Identify which cell holds the provided text, then report its (x, y) central coordinate. 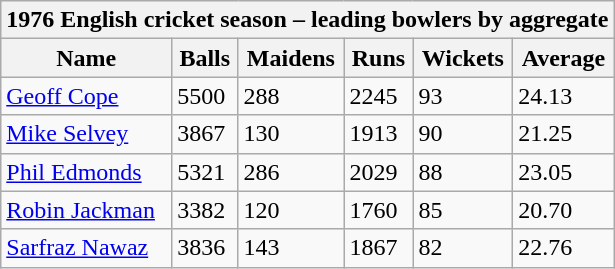
1976 English cricket season – leading bowlers by aggregate (308, 20)
Geoff Cope (86, 96)
130 (291, 134)
85 (463, 210)
Robin Jackman (86, 210)
Runs (378, 58)
Name (86, 58)
143 (291, 248)
Phil Edmonds (86, 172)
21.25 (564, 134)
20.70 (564, 210)
90 (463, 134)
5321 (205, 172)
Sarfraz Nawaz (86, 248)
Wickets (463, 58)
22.76 (564, 248)
1867 (378, 248)
24.13 (564, 96)
286 (291, 172)
2245 (378, 96)
2029 (378, 172)
82 (463, 248)
1913 (378, 134)
1760 (378, 210)
Average (564, 58)
3382 (205, 210)
Maidens (291, 58)
3836 (205, 248)
288 (291, 96)
120 (291, 210)
Balls (205, 58)
93 (463, 96)
23.05 (564, 172)
Mike Selvey (86, 134)
88 (463, 172)
3867 (205, 134)
5500 (205, 96)
